Search for the cell housing the specified text and yield its (X, Y) center coordinate. 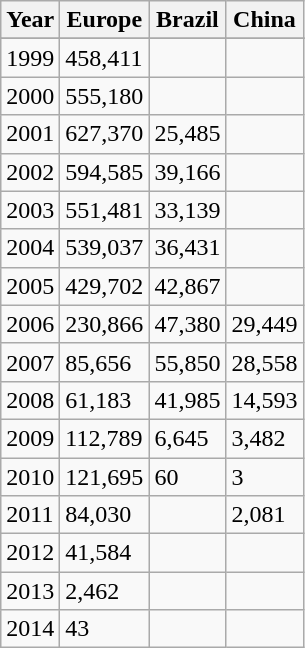
47,380 (188, 324)
2,462 (104, 591)
2003 (30, 210)
60 (188, 477)
551,481 (104, 210)
84,030 (104, 515)
3 (264, 477)
39,166 (188, 172)
539,037 (104, 248)
2002 (30, 172)
42,867 (188, 286)
2014 (30, 629)
14,593 (264, 400)
36,431 (188, 248)
41,584 (104, 553)
2000 (30, 96)
2008 (30, 400)
2004 (30, 248)
61,183 (104, 400)
2006 (30, 324)
555,180 (104, 96)
458,411 (104, 58)
3,482 (264, 438)
Year (30, 20)
2009 (30, 438)
2005 (30, 286)
230,866 (104, 324)
2011 (30, 515)
2012 (30, 553)
25,485 (188, 134)
121,695 (104, 477)
112,789 (104, 438)
29,449 (264, 324)
Brazil (188, 20)
43 (104, 629)
2010 (30, 477)
85,656 (104, 362)
2,081 (264, 515)
6,645 (188, 438)
2001 (30, 134)
55,850 (188, 362)
41,985 (188, 400)
33,139 (188, 210)
2013 (30, 591)
28,558 (264, 362)
1999 (30, 58)
594,585 (104, 172)
429,702 (104, 286)
Europe (104, 20)
China (264, 20)
627,370 (104, 134)
2007 (30, 362)
